Identify which cell holds the provided text, then report its (x, y) central coordinate. 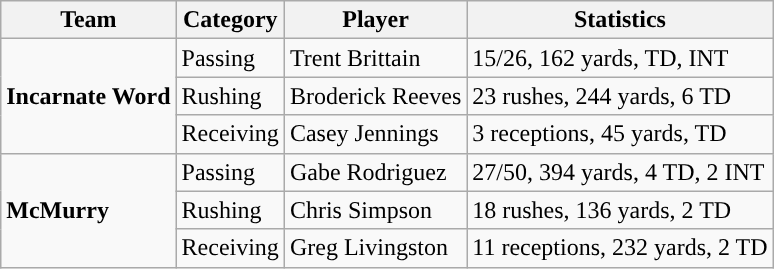
Broderick Reeves (375, 96)
McMurry (88, 210)
18 rushes, 136 yards, 2 TD (620, 210)
Incarnate Word (88, 96)
23 rushes, 244 yards, 6 TD (620, 96)
3 receptions, 45 yards, TD (620, 134)
27/50, 394 yards, 4 TD, 2 INT (620, 172)
Casey Jennings (375, 134)
Team (88, 20)
15/26, 162 yards, TD, INT (620, 58)
11 receptions, 232 yards, 2 TD (620, 248)
Player (375, 20)
Trent Brittain (375, 58)
Greg Livingston (375, 248)
Chris Simpson (375, 210)
Category (230, 20)
Statistics (620, 20)
Gabe Rodriguez (375, 172)
